Identify which cell holds the provided text, then report its (x, y) central coordinate. 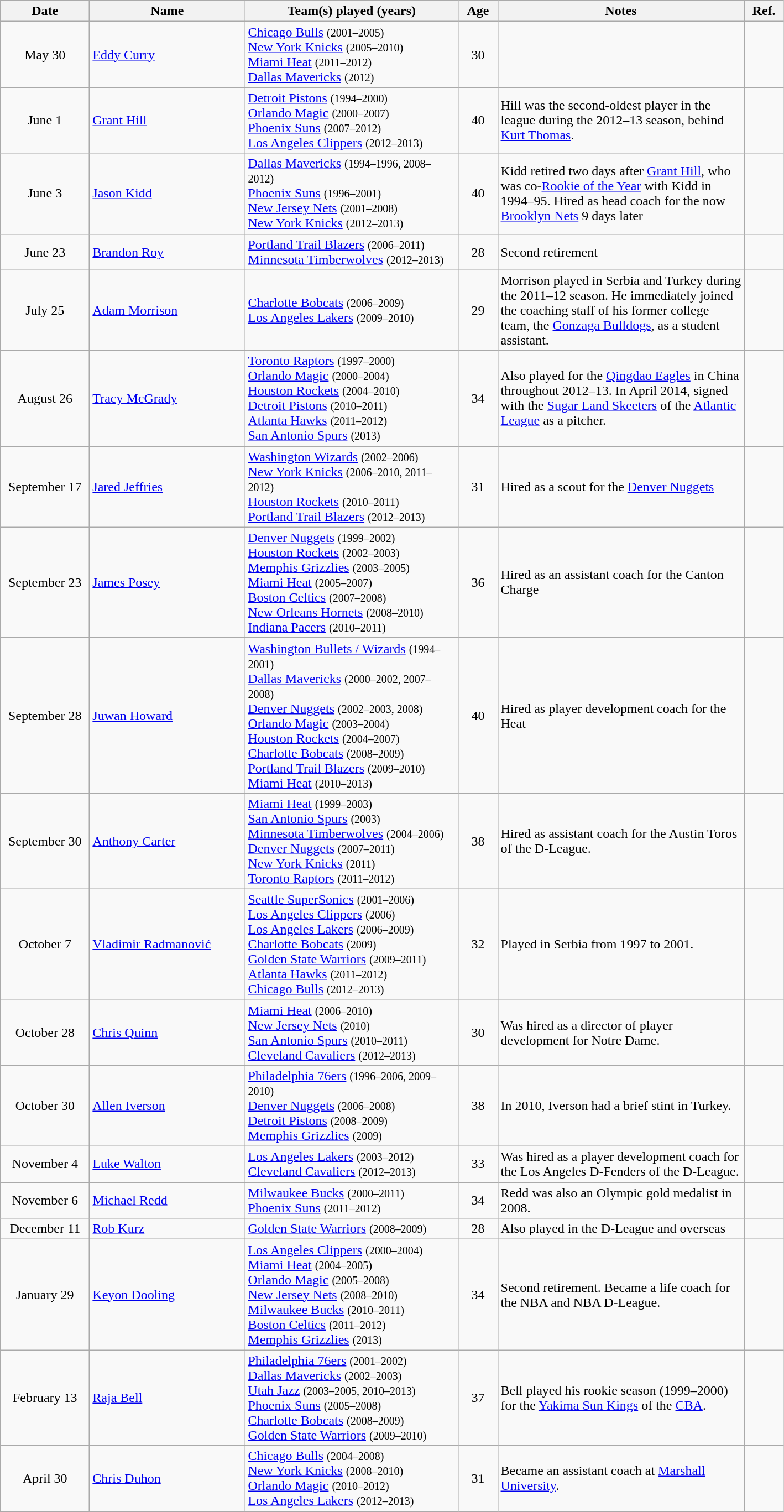
33 (478, 1165)
Ref. (764, 11)
Raja Bell (167, 1398)
Was hired as a director of player development for Notre Dame. (621, 1033)
Rob Kurz (167, 1229)
Chicago Bulls (2004–2008)New York Knicks (2008–2010)Orlando Magic (2010–2012)Los Angeles Lakers (2012–2013) (352, 1479)
May 30 (45, 54)
Adam Morrison (167, 310)
James Posey (167, 582)
Chicago Bulls (2001–2005)New York Knicks (2005–2010)Miami Heat (2011–2012)Dallas Mavericks (2012) (352, 54)
Hired as player development coach for the Heat (621, 716)
Anthony Carter (167, 841)
Vladimir Radmanović (167, 944)
August 26 (45, 398)
September 28 (45, 716)
Became an assistant coach at Marshall University. (621, 1479)
Age (478, 11)
Miami Heat (2006–2010)New Jersey Nets (2010)San Antonio Spurs (2010–2011)Cleveland Cavaliers (2012–2013) (352, 1033)
September 30 (45, 841)
October 7 (45, 944)
Allen Iverson (167, 1106)
October 30 (45, 1106)
Hired as an assistant coach for the Canton Charge (621, 582)
Portland Trail Blazers (2006–2011)Minnesota Timberwolves (2012–2013) (352, 252)
Bell played his rookie season (1999–2000) for the Yakima Sun Kings of the CBA. (621, 1398)
Tracy McGrady (167, 398)
November 6 (45, 1200)
Michael Redd (167, 1200)
36 (478, 582)
Juwan Howard (167, 716)
June 3 (45, 194)
Name (167, 11)
September 23 (45, 582)
Notes (621, 11)
February 13 (45, 1398)
November 4 (45, 1165)
37 (478, 1398)
Played in Serbia from 1997 to 2001. (621, 944)
Jared Jeffries (167, 487)
July 25 (45, 310)
Chris Quinn (167, 1033)
June 23 (45, 252)
Dallas Mavericks (1994–1996, 2008–2012)Phoenix Suns (1996–2001)New Jersey Nets (2001–2008)New York Knicks (2012–2013) (352, 194)
Eddy Curry (167, 54)
Was hired as a player development coach for the Los Angeles D-Fenders of the D-League. (621, 1165)
April 30 (45, 1479)
September 17 (45, 487)
Jason Kidd (167, 194)
June 1 (45, 121)
Golden State Warriors (2008–2009) (352, 1229)
Also played in the D-League and overseas (621, 1229)
Chris Duhon (167, 1479)
Hired as assistant coach for the Austin Toros of the D-League. (621, 841)
Milwaukee Bucks (2000–2011)Phoenix Suns (2011–2012) (352, 1200)
Second retirement. Became a life coach for the NBA and NBA D-League. (621, 1295)
Hired as a scout for the Denver Nuggets (621, 487)
Hill was the second-oldest player in the league during the 2012–13 season, behind Kurt Thomas. (621, 121)
Detroit Pistons (1994–2000)Orlando Magic (2000–2007)Phoenix Suns (2007–2012)Los Angeles Clippers (2012–2013) (352, 121)
Keyon Dooling (167, 1295)
January 29 (45, 1295)
Washington Wizards (2002–2006)New York Knicks (2006–2010, 2011–2012)Houston Rockets (2010–2011)Portland Trail Blazers (2012–2013) (352, 487)
Charlotte Bobcats (2006–2009)Los Angeles Lakers (2009–2010) (352, 310)
In 2010, Iverson had a brief stint in Turkey. (621, 1106)
Los Angeles Lakers (2003–2012)Cleveland Cavaliers (2012–2013) (352, 1165)
October 28 (45, 1033)
Brandon Roy (167, 252)
Redd was also an Olympic gold medalist in 2008. (621, 1200)
Grant Hill (167, 121)
Philadelphia 76ers (1996–2006, 2009–2010)Denver Nuggets (2006–2008)Detroit Pistons (2008–2009)Memphis Grizzlies (2009) (352, 1106)
Luke Walton (167, 1165)
Second retirement (621, 252)
Team(s) played (years) (352, 11)
Date (45, 11)
29 (478, 310)
December 11 (45, 1229)
32 (478, 944)
